Extract the [X, Y] coordinate from the center of the cell holding the provided text.  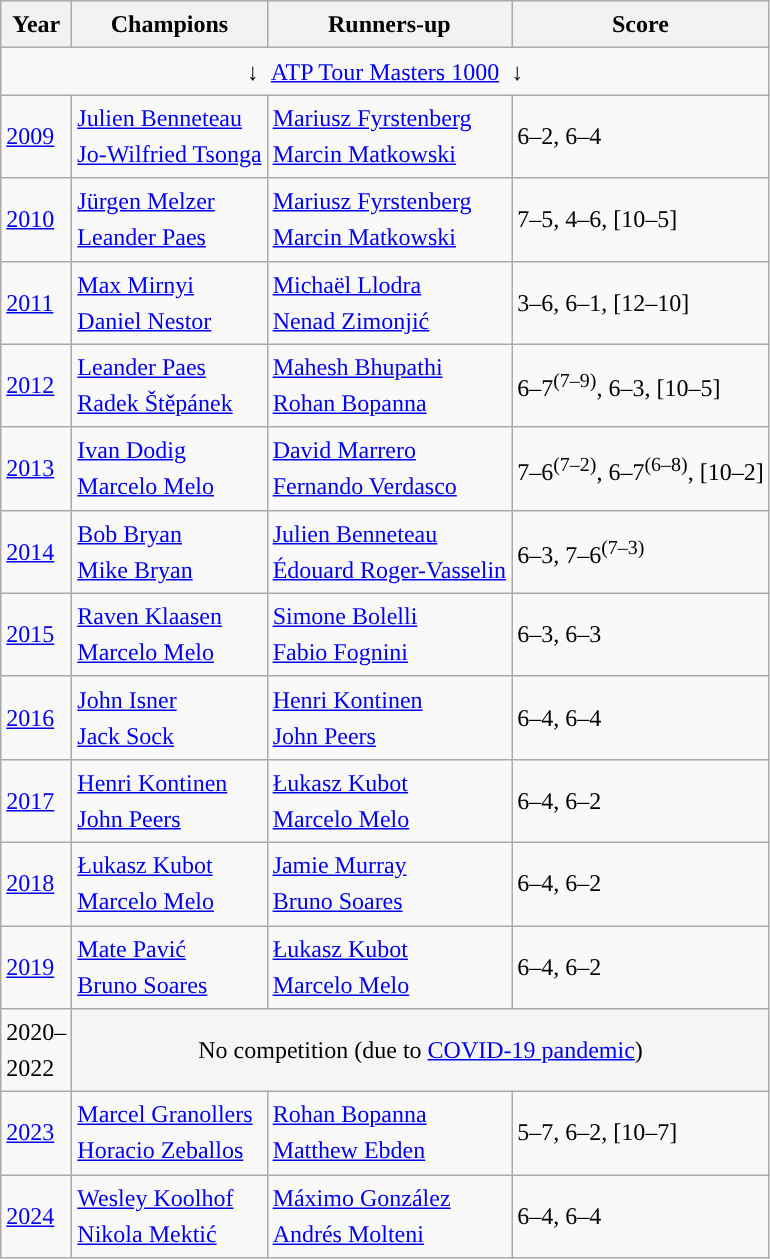
↓ ATP Tour Masters 1000 ↓ [386, 72]
Raven Klaasen Marcelo Melo [170, 634]
2023 [36, 1134]
2009 [36, 136]
6–2, 6–4 [641, 136]
Jamie Murray Bruno Soares [390, 884]
2016 [36, 718]
2018 [36, 884]
7–6(7–2), 6–7(6–8), [10–2] [641, 468]
6–3, 7–6(7–3) [641, 552]
No competition (due to COVID-19 pandemic) [420, 1050]
Max Mirnyi Daniel Nestor [170, 302]
Máximo González Andrés Molteni [390, 1216]
Mahesh Bhupathi Rohan Bopanna [390, 386]
John Isner Jack Sock [170, 718]
5–7, 6–2, [10–7] [641, 1134]
Michaël Llodra Nenad Zimonjić [390, 302]
2014 [36, 552]
2011 [36, 302]
Julien Benneteau Jo-Wilfried Tsonga [170, 136]
Ivan Dodig Marcelo Melo [170, 468]
2015 [36, 634]
Score [641, 24]
Leander Paes Radek Štěpánek [170, 386]
Year [36, 24]
Bob Bryan Mike Bryan [170, 552]
2012 [36, 386]
Wesley Koolhof Nikola Mektić [170, 1216]
David Marrero Fernando Verdasco [390, 468]
7–5, 4–6, [10–5] [641, 220]
2019 [36, 968]
Julien Benneteau Édouard Roger-Vasselin [390, 552]
Runners-up [390, 24]
2024 [36, 1216]
Simone Bolelli Fabio Fognini [390, 634]
Rohan Bopanna Matthew Ebden [390, 1134]
2010 [36, 220]
Mate Pavić Bruno Soares [170, 968]
6–3, 6–3 [641, 634]
Jürgen Melzer Leander Paes [170, 220]
3–6, 6–1, [12–10] [641, 302]
6–7(7–9), 6–3, [10–5] [641, 386]
2017 [36, 800]
Marcel Granollers Horacio Zeballos [170, 1134]
2013 [36, 468]
Champions [170, 24]
2020–2022 [36, 1050]
